Determine the [x, y] coordinate at the center of the cell enclosing the given text.  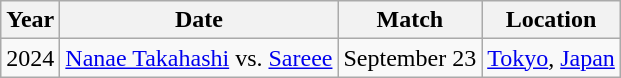
Tokyo, Japan [552, 58]
Match [410, 20]
Location [552, 20]
Nanae Takahashi vs. Sareee [199, 58]
September 23 [410, 58]
Date [199, 20]
Year [30, 20]
2024 [30, 58]
